Output the [X, Y] coordinate of the center of the cell containing the given text.  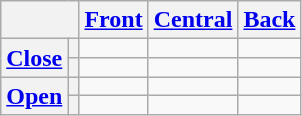
Central [193, 20]
Close [34, 58]
Front [114, 20]
Back [270, 20]
Open [34, 96]
